For the text-containing cell, return its midpoint in [x, y] coordinate format. 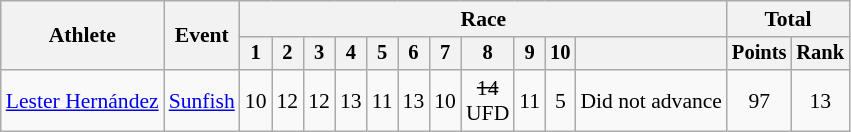
Athlete [82, 36]
Event [202, 36]
4 [351, 54]
9 [530, 54]
Sunfish [202, 100]
8 [488, 54]
Race [484, 19]
97 [759, 100]
Rank [820, 54]
14UFD [488, 100]
6 [414, 54]
Did not advance [651, 100]
Total [788, 19]
2 [288, 54]
1 [256, 54]
3 [319, 54]
Lester Hernández [82, 100]
7 [445, 54]
Points [759, 54]
